Scan for the cell matching the given text and deliver its [x, y] coordinate at center. 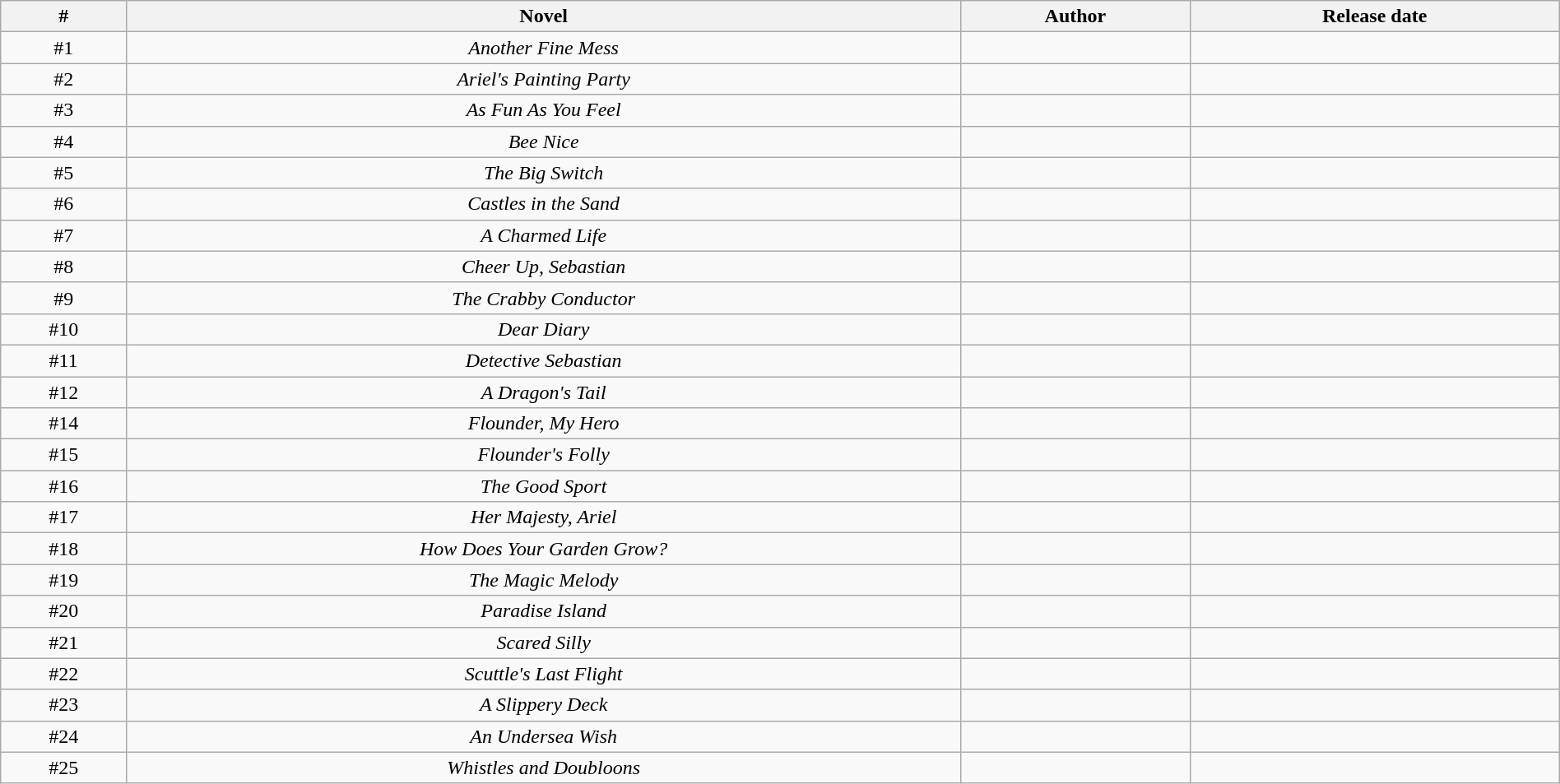
How Does Your Garden Grow? [544, 549]
As Fun As You Feel [544, 110]
#20 [64, 611]
Release date [1374, 16]
# [64, 16]
Cheer Up, Sebastian [544, 267]
#16 [64, 486]
#6 [64, 204]
The Crabby Conductor [544, 298]
#5 [64, 173]
#19 [64, 580]
#24 [64, 736]
#1 [64, 48]
#10 [64, 329]
A Dragon's Tail [544, 392]
Detective Sebastian [544, 360]
Bee Nice [544, 141]
Dear Diary [544, 329]
Scuttle's Last Flight [544, 674]
Another Fine Mess [544, 48]
#17 [64, 517]
#22 [64, 674]
Ariel's Painting Party [544, 79]
#25 [64, 768]
Scared Silly [544, 643]
The Big Switch [544, 173]
#21 [64, 643]
A Slippery Deck [544, 705]
An Undersea Wish [544, 736]
#12 [64, 392]
Paradise Island [544, 611]
#3 [64, 110]
#14 [64, 424]
The Magic Melody [544, 580]
Whistles and Doubloons [544, 768]
Author [1075, 16]
#23 [64, 705]
Novel [544, 16]
#7 [64, 235]
Flounder's Folly [544, 455]
A Charmed Life [544, 235]
The Good Sport [544, 486]
Castles in the Sand [544, 204]
Her Majesty, Ariel [544, 517]
#18 [64, 549]
#8 [64, 267]
#11 [64, 360]
Flounder, My Hero [544, 424]
#4 [64, 141]
#9 [64, 298]
#15 [64, 455]
#2 [64, 79]
